Find where the given text appears and provide that cell's center as (X, Y) coordinate. 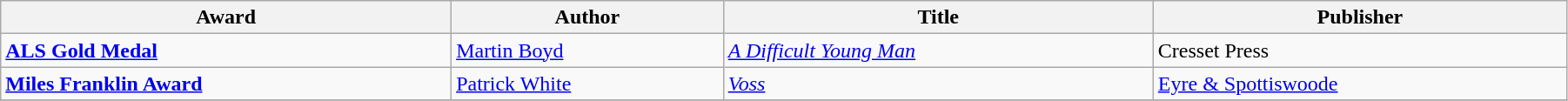
Martin Boyd (588, 50)
A Difficult Young Man (938, 50)
ALS Gold Medal (226, 50)
Cresset Press (1359, 50)
Title (938, 17)
Award (226, 17)
Eyre & Spottiswoode (1359, 84)
Miles Franklin Award (226, 84)
Voss (938, 84)
Patrick White (588, 84)
Publisher (1359, 17)
Author (588, 17)
